Search for the cell housing the specified text and yield its [x, y] center coordinate. 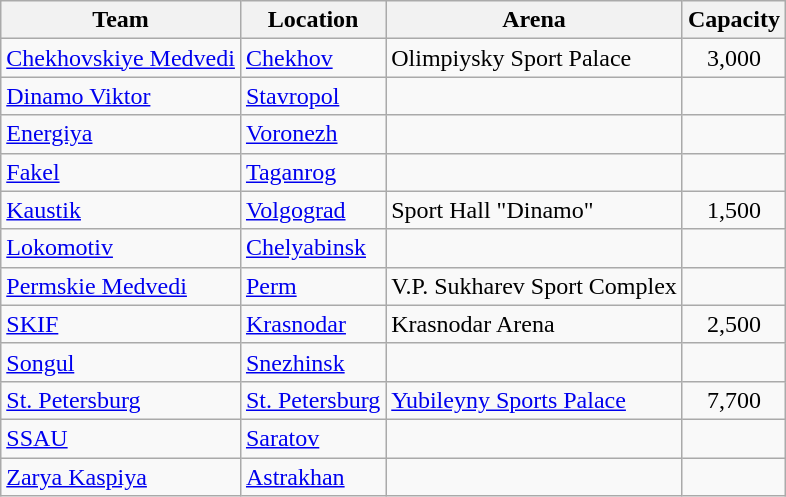
Permskie Medvedi [121, 286]
Yubileyny Sports Palace [534, 400]
SKIF [121, 324]
Chekhovskiye Medvedi [121, 58]
Chekhov [312, 58]
Olimpiysky Sport Palace [534, 58]
Chelyabinsk [312, 248]
SSAU [121, 438]
3,000 [734, 58]
Krasnodar Arena [534, 324]
V.P. Sukharev Sport Complex [534, 286]
Location [312, 20]
Snezhinsk [312, 362]
Krasnodar [312, 324]
Lokomotiv [121, 248]
Voronezh [312, 134]
Sport Hall "Dinamo" [534, 210]
Perm [312, 286]
Kaustik [121, 210]
Songul [121, 362]
2,500 [734, 324]
7,700 [734, 400]
Zarya Kaspiya [121, 477]
Dinamo Viktor [121, 96]
Energiya [121, 134]
Fakel [121, 172]
Capacity [734, 20]
Stavropol [312, 96]
Volgograd [312, 210]
Team [121, 20]
Astrakhan [312, 477]
Taganrog [312, 172]
Arena [534, 20]
Saratov [312, 438]
1,500 [734, 210]
